Determine the [X, Y] coordinate at the center of the cell enclosing the given text.  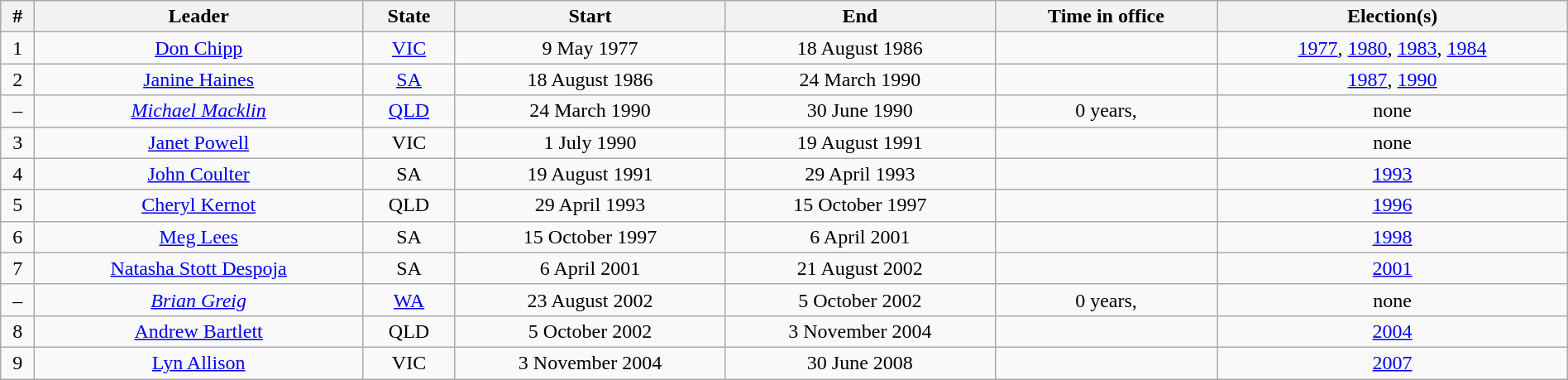
1993 [1393, 174]
8 [18, 331]
1987, 1990 [1393, 79]
1 July 1990 [590, 142]
Cheryl Kernot [198, 205]
John Coulter [198, 174]
2004 [1393, 331]
4 [18, 174]
2007 [1393, 363]
9 [18, 363]
Natasha Stott Despoja [198, 268]
6 [18, 237]
Michael Macklin [198, 111]
State [409, 17]
Janine Haines [198, 79]
1 [18, 48]
9 May 1977 [590, 48]
# [18, 17]
Election(s) [1393, 17]
WA [409, 300]
Brian Greig [198, 300]
Andrew Bartlett [198, 331]
2 [18, 79]
Start [590, 17]
30 June 2008 [860, 363]
Leader [198, 17]
2001 [1393, 268]
Time in office [1107, 17]
23 August 2002 [590, 300]
Janet Powell [198, 142]
3 [18, 142]
21 August 2002 [860, 268]
Meg Lees [198, 237]
1998 [1393, 237]
1977, 1980, 1983, 1984 [1393, 48]
1996 [1393, 205]
Lyn Allison [198, 363]
7 [18, 268]
Don Chipp [198, 48]
5 [18, 205]
30 June 1990 [860, 111]
End [860, 17]
